For the text-containing cell, return its midpoint in (x, y) coordinate format. 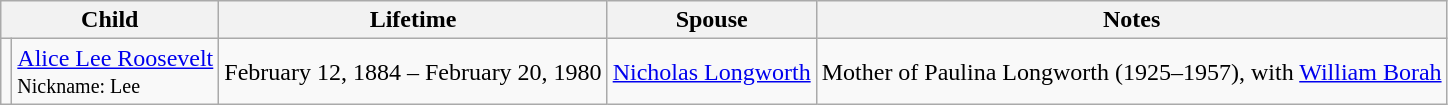
February 12, 1884 – February 20, 1980 (413, 72)
Notes (1132, 20)
Mother of Paulina Longworth (1925–1957), with William Borah (1132, 72)
Spouse (712, 20)
Lifetime (413, 20)
Alice Lee RooseveltNickname: Lee (116, 72)
Nicholas Longworth (712, 72)
Child (110, 20)
